Return (x, y) of the center of cell containing provided text 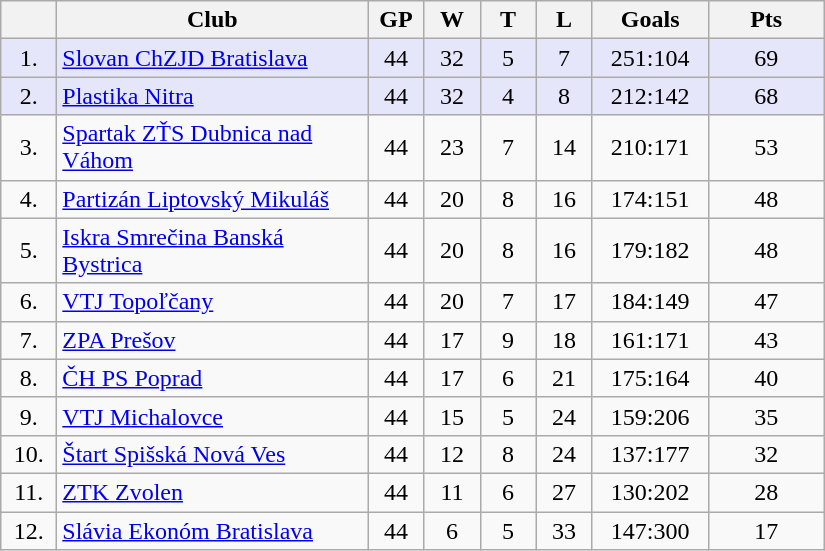
159:206 (650, 416)
14 (564, 148)
12 (452, 454)
15 (452, 416)
GP (396, 20)
161:171 (650, 340)
137:177 (650, 454)
ČH PS Poprad (212, 378)
251:104 (650, 58)
6. (29, 302)
11. (29, 492)
212:142 (650, 96)
184:149 (650, 302)
210:171 (650, 148)
Slovan ChZJD Bratislava (212, 58)
5. (29, 250)
179:182 (650, 250)
147:300 (650, 531)
W (452, 20)
Štart Spišská Nová Ves (212, 454)
28 (766, 492)
18 (564, 340)
27 (564, 492)
2. (29, 96)
35 (766, 416)
130:202 (650, 492)
Goals (650, 20)
47 (766, 302)
T (508, 20)
Spartak ZŤS Dubnica nad Váhom (212, 148)
9. (29, 416)
8. (29, 378)
1. (29, 58)
7. (29, 340)
VTJ Michalovce (212, 416)
4 (508, 96)
Iskra Smrečina Banská Bystrica (212, 250)
Club (212, 20)
12. (29, 531)
3. (29, 148)
Slávia Ekonóm Bratislava (212, 531)
4. (29, 199)
68 (766, 96)
Pts (766, 20)
69 (766, 58)
10. (29, 454)
Plastika Nitra (212, 96)
174:151 (650, 199)
175:164 (650, 378)
Partizán Liptovský Mikuláš (212, 199)
33 (564, 531)
ZPA Prešov (212, 340)
ZTK Zvolen (212, 492)
11 (452, 492)
VTJ Topoľčany (212, 302)
40 (766, 378)
43 (766, 340)
53 (766, 148)
21 (564, 378)
L (564, 20)
23 (452, 148)
9 (508, 340)
